Locate the cell with the specified text and output its [x, y] center coordinate. 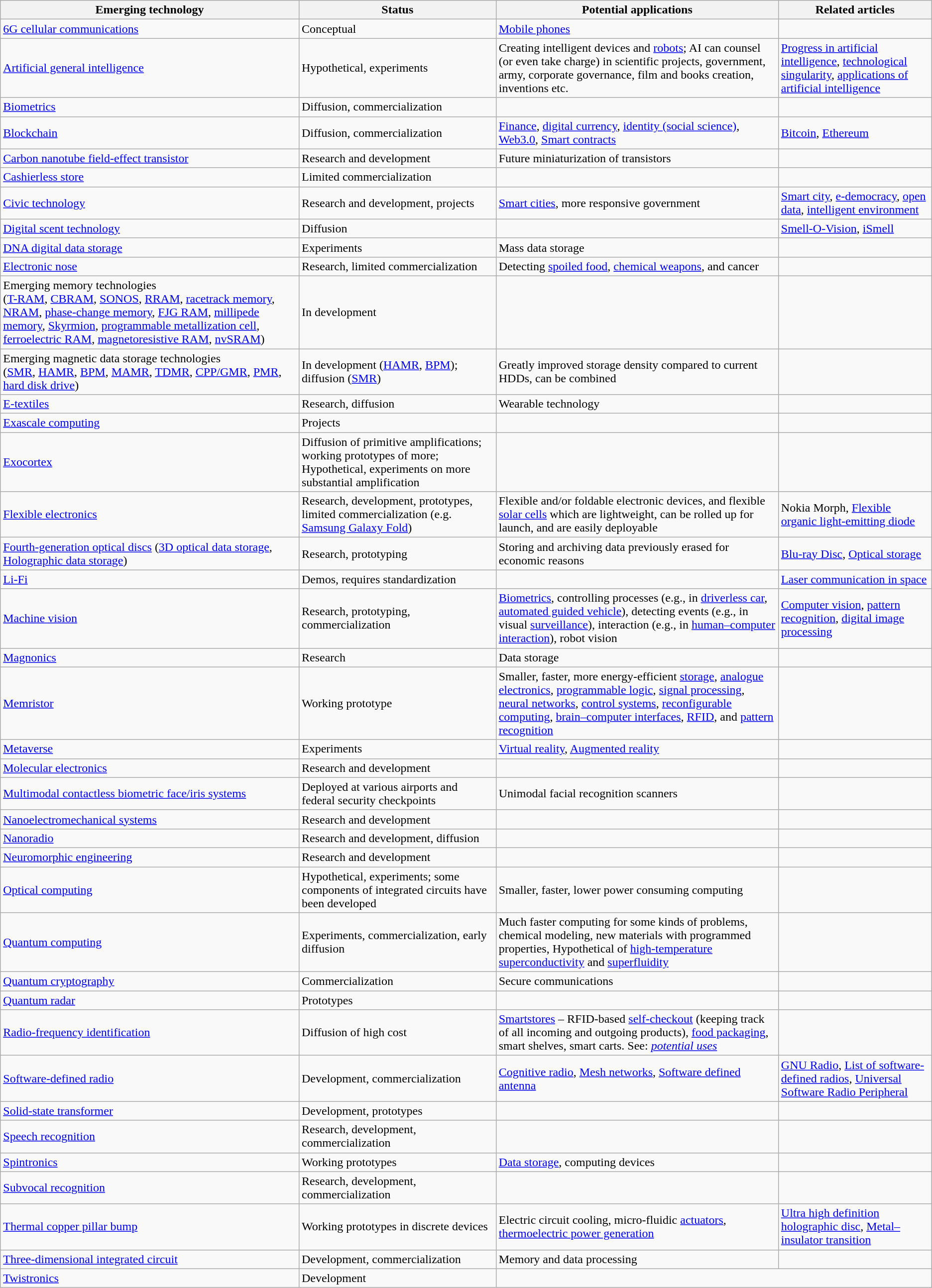
Research [397, 657]
Quantum computing [150, 943]
Wearable technology [637, 404]
Flexible electronics [150, 515]
Magnonics [150, 657]
Research, limited commercialization [397, 266]
Smaller, faster, lower power consuming computing [637, 890]
Emerging technology [150, 10]
Civic technology [150, 203]
DNA digital data storage [150, 247]
Quantum cryptography [150, 981]
Emerging magnetic data storage technologies(SMR, HAMR, BPM, MAMR, TDMR, CPP/GMR, PMR, hard disk drive) [150, 371]
Diffusion [397, 228]
Smart city, e-democracy, open data, intelligent environment [855, 203]
Research, diffusion [397, 404]
Deployed at various airports and federal security checkpoints [397, 793]
Hypothetical, experiments [397, 68]
Research, prototyping, commercialization [397, 618]
Demos, requires standardization [397, 579]
Mobile phones [637, 29]
Working prototypes [397, 1162]
Electronic nose [150, 266]
Neuromorphic engineering [150, 857]
Ultra high definition holographic disc, Metal–insulator transition [855, 1227]
E-textiles [150, 404]
Unimodal facial recognition scanners [637, 793]
Nanoelectromechanical systems [150, 819]
Conceptual [397, 29]
Fourth-generation optical discs (3D optical data storage, Holographic data storage) [150, 553]
Storing and archiving data previously erased for economic reasons [637, 553]
Electric circuit cooling, micro-fluidic actuators, thermoelectric power generation [637, 1227]
Exocortex [150, 462]
Related articles [855, 10]
Working prototypes in discrete devices [397, 1227]
Solid-state transformer [150, 1111]
Quantum radar [150, 1000]
Research and development, projects [397, 203]
6G cellular communications [150, 29]
Optical computing [150, 890]
Greatly improved storage density compared to current HDDs, can be combined [637, 371]
Multimodal contactless biometric face/iris systems [150, 793]
Biometrics [150, 107]
Three-dimensional integrated circuit [150, 1259]
Limited commercialization [397, 177]
In development [397, 312]
Finance, digital currency, identity (social science), Web3.0, Smart contracts [637, 132]
Bitcoin, Ethereum [855, 132]
Cashierless store [150, 177]
Virtual reality, Augmented reality [637, 749]
GNU Radio, List of software-defined radios, Universal Software Radio Peripheral [855, 1078]
Metaverse [150, 749]
Mass data storage [637, 247]
Li-Fi [150, 579]
Research and development, diffusion [397, 838]
Nokia Morph, Flexible organic light-emitting diode [855, 515]
Artificial general intelligence [150, 68]
Machine vision [150, 618]
Cognitive radio, Mesh networks, Software defined antenna [637, 1078]
Twistronics [150, 1278]
Secure communications [637, 981]
Development [397, 1278]
Detecting spoiled food, chemical weapons, and cancer [637, 266]
Blockchain [150, 132]
Commercialization [397, 981]
Diffusion of high cost [397, 1033]
Thermal copper pillar bump [150, 1227]
Development, prototypes [397, 1111]
Future miniaturization of transistors [637, 158]
Carbon nanotube field-effect transistor [150, 158]
Smart cities, more responsive government [637, 203]
Memristor [150, 703]
Nanoradio [150, 838]
Research, prototyping [397, 553]
Subvocal recognition [150, 1187]
Progress in artificial intelligence, technological singularity, applications of artificial intelligence [855, 68]
Projects [397, 423]
Blu-ray Disc, Optical storage [855, 553]
Flexible and/or foldable electronic devices, and flexible solar cells which are lightweight, can be rolled up for launch, and are easily deployable [637, 515]
Smell-O-Vision, iSmell [855, 228]
Radio-frequency identification [150, 1033]
Prototypes [397, 1000]
In development (HAMR, BPM); diffusion (SMR) [397, 371]
Speech recognition [150, 1137]
Data storage, computing devices [637, 1162]
Molecular electronics [150, 768]
Data storage [637, 657]
Computer vision, pattern recognition, digital image processing [855, 618]
Status [397, 10]
Hypothetical, experiments; some components of integrated circuits have been developed [397, 890]
Experiments, commercialization, early diffusion [397, 943]
Potential applications [637, 10]
Memory and data processing [637, 1259]
Software-defined radio [150, 1078]
Research, development, prototypes, limited commercialization (e.g. Samsung Galaxy Fold) [397, 515]
Diffusion of primitive amplifications; working prototypes of more; Hypothetical, experiments on more substantial amplification [397, 462]
Laser communication in space [855, 579]
Spintronics [150, 1162]
Digital scent technology [150, 228]
Working prototype [397, 703]
Exascale computing [150, 423]
